Pinpoint the cell where the given text exists, returning its [x, y] midpoint coordinate. 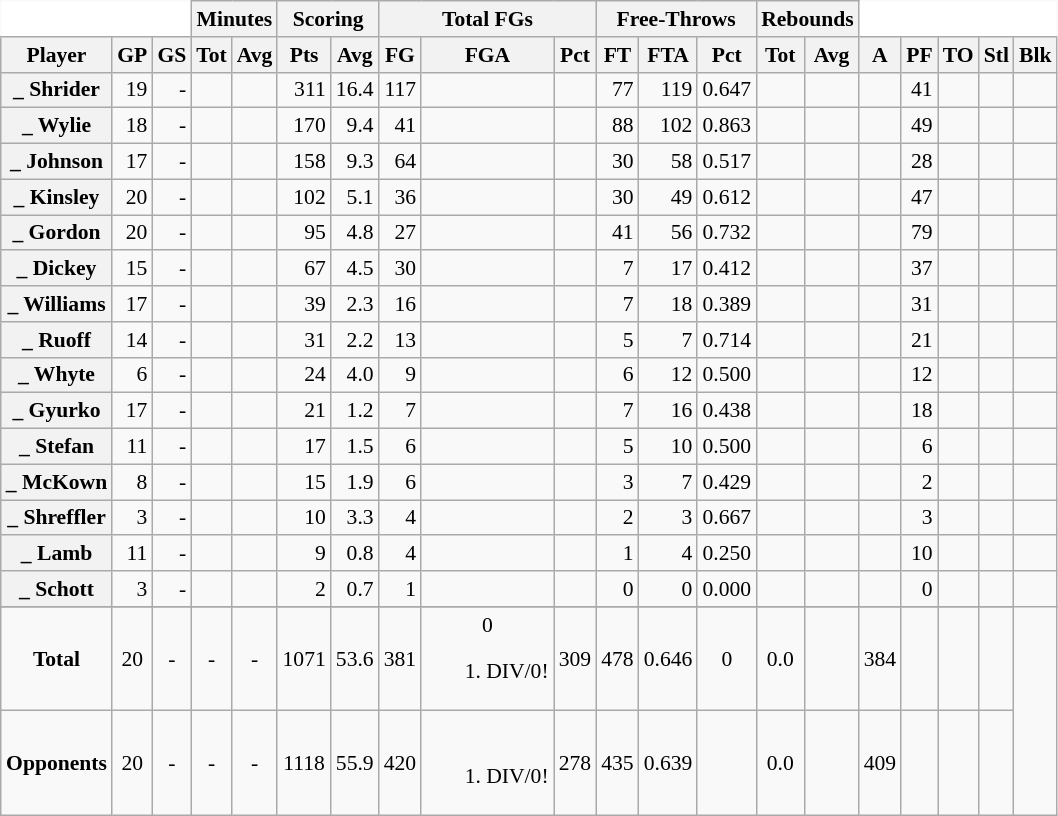
0.429 [726, 482]
1.9 [355, 482]
_ Schott [56, 589]
4.0 [355, 375]
77 [618, 90]
Pts [304, 55]
119 [668, 90]
_ Wylie [56, 126]
Minutes [234, 19]
0.000 [726, 589]
_ Gordon [56, 233]
3.3 [355, 518]
4.5 [355, 269]
0.667 [726, 518]
384 [880, 659]
0.732 [726, 233]
0.250 [726, 554]
Stl [996, 55]
_ McKown [56, 482]
478 [618, 659]
435 [618, 763]
24 [304, 375]
170 [304, 126]
_ Whyte [56, 375]
0.863 [726, 126]
TO [958, 55]
0.412 [726, 269]
278 [576, 763]
8 [132, 482]
53.6 [355, 659]
FTA [668, 55]
14 [132, 340]
_ Kinsley [56, 197]
Rebounds [808, 19]
0.7 [355, 589]
1.5 [355, 447]
309 [576, 659]
0.438 [726, 411]
DIV/0! [487, 763]
79 [920, 233]
_ Shreffler [56, 518]
0.612 [726, 197]
GP [132, 55]
Free-Throws [676, 19]
4.8 [355, 233]
158 [304, 162]
56 [668, 233]
_ Stefan [56, 447]
2.3 [355, 304]
0.389 [726, 304]
27 [400, 233]
16.4 [355, 90]
47 [920, 197]
_ Lamb [56, 554]
2.2 [355, 340]
FG [400, 55]
FT [618, 55]
117 [400, 90]
FGA [487, 55]
1.2 [355, 411]
_ Williams [56, 304]
Player [56, 55]
0.517 [726, 162]
0.8 [355, 554]
A [880, 55]
0.714 [726, 340]
37 [920, 269]
1071 [304, 659]
0.647 [726, 90]
28 [920, 162]
0.639 [668, 763]
13 [400, 340]
88 [618, 126]
_ Gyurko [56, 411]
Total FGs [488, 19]
Opponents [56, 763]
58 [668, 162]
_ Dickey [56, 269]
67 [304, 269]
_ Ruoff [56, 340]
36 [400, 197]
_ Johnson [56, 162]
0DIV/0! [487, 659]
19 [132, 90]
Total [56, 659]
PF [920, 55]
GS [172, 55]
39 [304, 304]
9.4 [355, 126]
64 [400, 162]
_ Shrider [56, 90]
Scoring [328, 19]
420 [400, 763]
55.9 [355, 763]
0.646 [668, 659]
9.3 [355, 162]
Blk [1036, 55]
381 [400, 659]
1118 [304, 763]
311 [304, 90]
5.1 [355, 197]
95 [304, 233]
409 [880, 763]
